Identify which cell holds the provided text, then report its (x, y) central coordinate. 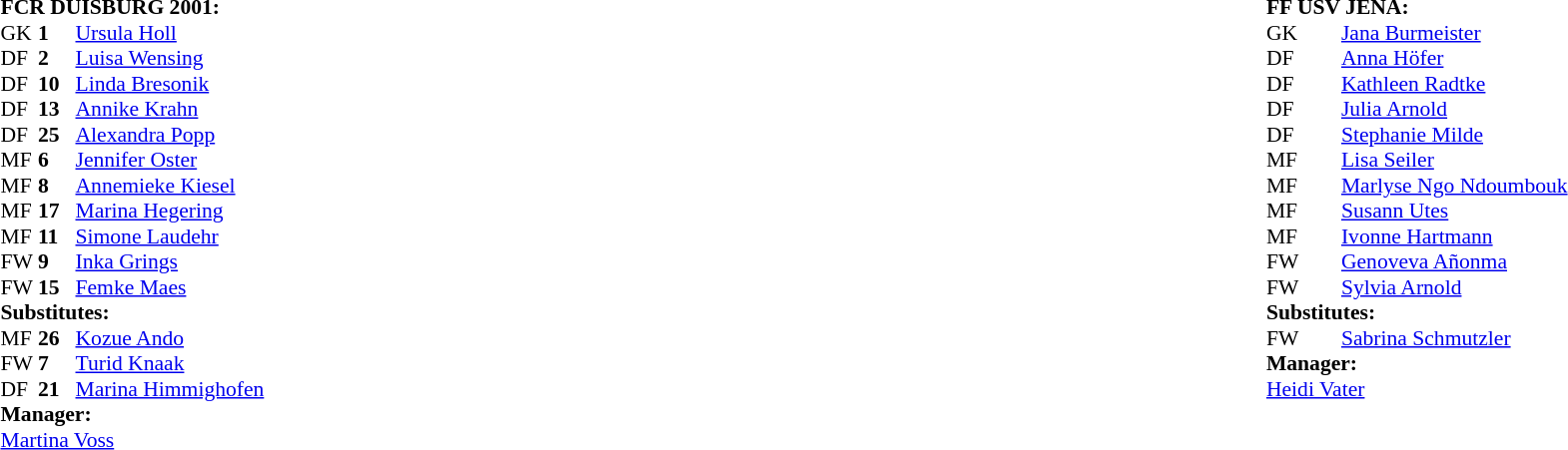
1 (57, 33)
Ursula Holl (170, 33)
10 (57, 84)
Marina Himmighofen (170, 389)
17 (57, 211)
Simone Laudehr (170, 236)
Annike Krahn (170, 109)
Jana Burmeister (1454, 33)
11 (57, 236)
Stephanie Milde (1454, 135)
Marlyse Ngo Ndoumbouk (1454, 186)
21 (57, 389)
Kathleen Radtke (1454, 84)
Alexandra Popp (170, 135)
6 (57, 161)
Femke Maes (170, 287)
Lisa Seiler (1454, 161)
26 (57, 338)
Sabrina Schmutzler (1454, 338)
25 (57, 135)
Julia Arnold (1454, 109)
Anna Höfer (1454, 59)
Annemieke Kiesel (170, 186)
7 (57, 364)
15 (57, 287)
Inka Grings (170, 262)
Jennifer Oster (170, 161)
Kozue Ando (170, 338)
9 (57, 262)
Turid Knaak (170, 364)
Linda Bresonik (170, 84)
Heidi Vater (1417, 389)
2 (57, 59)
Marina Hegering (170, 211)
Sylvia Arnold (1454, 287)
Luisa Wensing (170, 59)
Genoveva Añonma (1454, 262)
13 (57, 109)
Susann Utes (1454, 211)
Ivonne Hartmann (1454, 236)
8 (57, 186)
